Return the [X, Y] coordinate for the center point of the cell that contains the specified text.  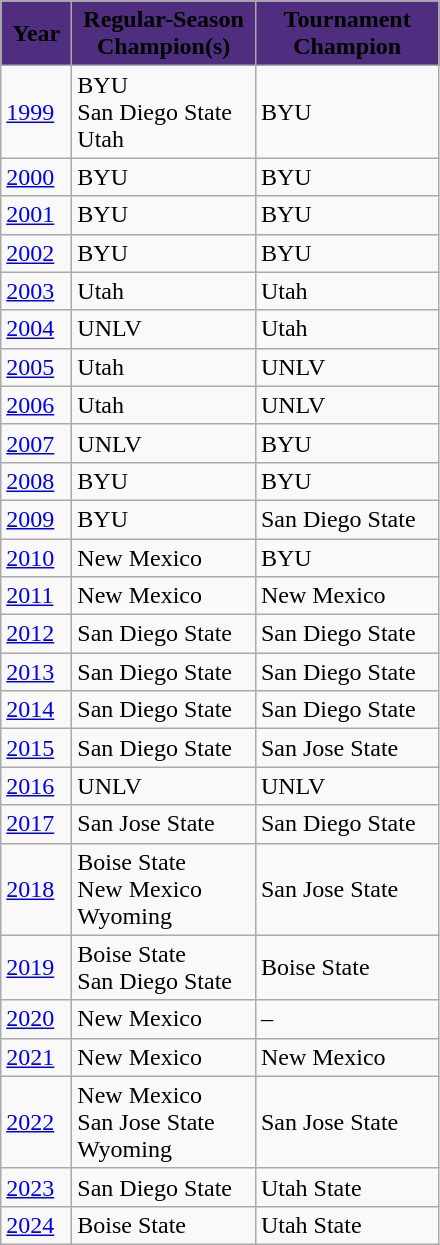
2012 [36, 634]
2008 [36, 481]
2014 [36, 710]
2002 [36, 253]
Boise StateNew MexicoWyoming [164, 889]
New MexicoSan Jose StateWyoming [164, 1122]
Boise StateSan Diego State [164, 968]
2007 [36, 443]
2018 [36, 889]
2016 [36, 786]
2010 [36, 557]
2015 [36, 748]
2005 [36, 367]
2001 [36, 215]
2003 [36, 291]
Year [36, 34]
Regular-Season Champion(s) [164, 34]
BYUSan Diego State Utah [164, 112]
2020 [36, 1019]
– [347, 1019]
2017 [36, 824]
2009 [36, 519]
2011 [36, 596]
2004 [36, 329]
2022 [36, 1122]
2013 [36, 672]
Tournament Champion [347, 34]
2006 [36, 405]
2021 [36, 1057]
2023 [36, 1187]
2000 [36, 177]
2019 [36, 968]
2024 [36, 1225]
1999 [36, 112]
